Pinpoint the cell where the given text exists, returning its (x, y) midpoint coordinate. 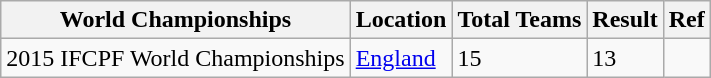
Result (625, 20)
2015 IFCPF World Championships (176, 58)
Ref (686, 20)
England (401, 58)
Total Teams (520, 20)
World Championships (176, 20)
13 (625, 58)
15 (520, 58)
Location (401, 20)
